Return the (X, Y) coordinate for the center point of the cell that contains the specified text.  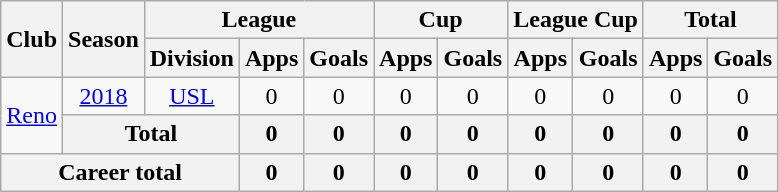
Cup (441, 20)
League Cup (576, 20)
Career total (120, 172)
Reno (32, 115)
2018 (104, 96)
League (258, 20)
Division (192, 58)
Club (32, 39)
Season (104, 39)
USL (192, 96)
